Return the [x, y] coordinate for the center point of the cell that contains the specified text.  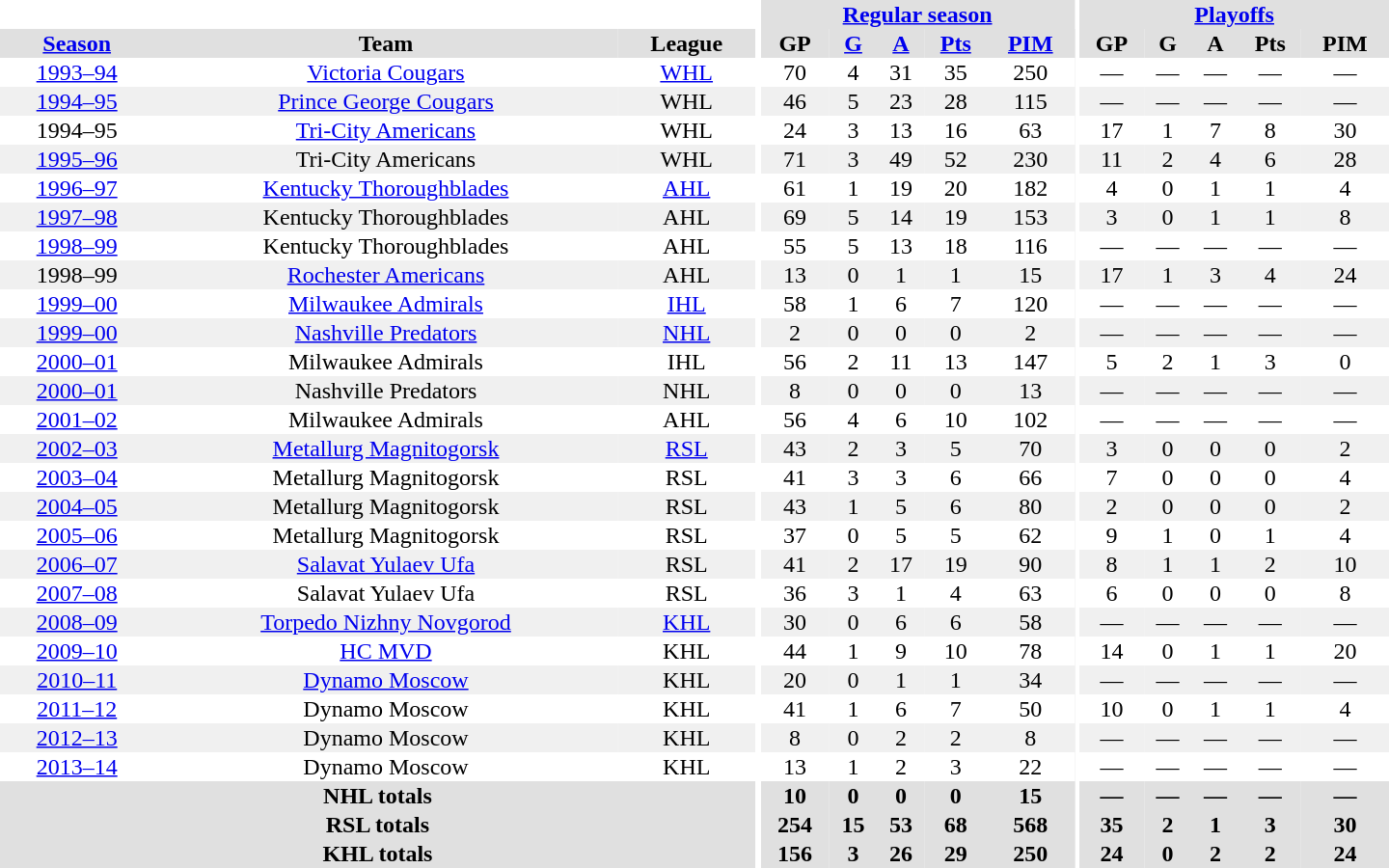
2013–14 [77, 767]
34 [1030, 680]
182 [1030, 188]
61 [795, 188]
2004–05 [77, 506]
36 [795, 593]
RSL totals [378, 825]
116 [1030, 246]
Victoria Cougars [386, 72]
League [687, 43]
1997–98 [77, 217]
66 [1030, 477]
153 [1030, 217]
568 [1030, 825]
80 [1030, 506]
46 [795, 101]
2008–09 [77, 622]
Team [386, 43]
50 [1030, 709]
23 [901, 101]
KHL totals [378, 854]
Season [77, 43]
NHL totals [378, 796]
230 [1030, 159]
49 [901, 159]
52 [956, 159]
2006–07 [77, 564]
29 [956, 854]
68 [956, 825]
18 [956, 246]
55 [795, 246]
53 [901, 825]
71 [795, 159]
44 [795, 651]
62 [1030, 535]
37 [795, 535]
HC MVD [386, 651]
2003–04 [77, 477]
102 [1030, 420]
31 [901, 72]
254 [795, 825]
22 [1030, 767]
1995–96 [77, 159]
147 [1030, 362]
2011–12 [77, 709]
Regular season [916, 14]
1993–94 [77, 72]
120 [1030, 304]
Torpedo Nizhny Novgorod [386, 622]
1996–97 [77, 188]
2007–08 [77, 593]
69 [795, 217]
2012–13 [77, 738]
2009–10 [77, 651]
16 [956, 130]
115 [1030, 101]
2010–11 [77, 680]
Rochester Americans [386, 275]
90 [1030, 564]
78 [1030, 651]
2002–03 [77, 448]
2001–02 [77, 420]
156 [795, 854]
Playoffs [1235, 14]
26 [901, 854]
2005–06 [77, 535]
Prince George Cougars [386, 101]
